Detect which cell encompasses the target text, then output its [x, y] center coordinate. 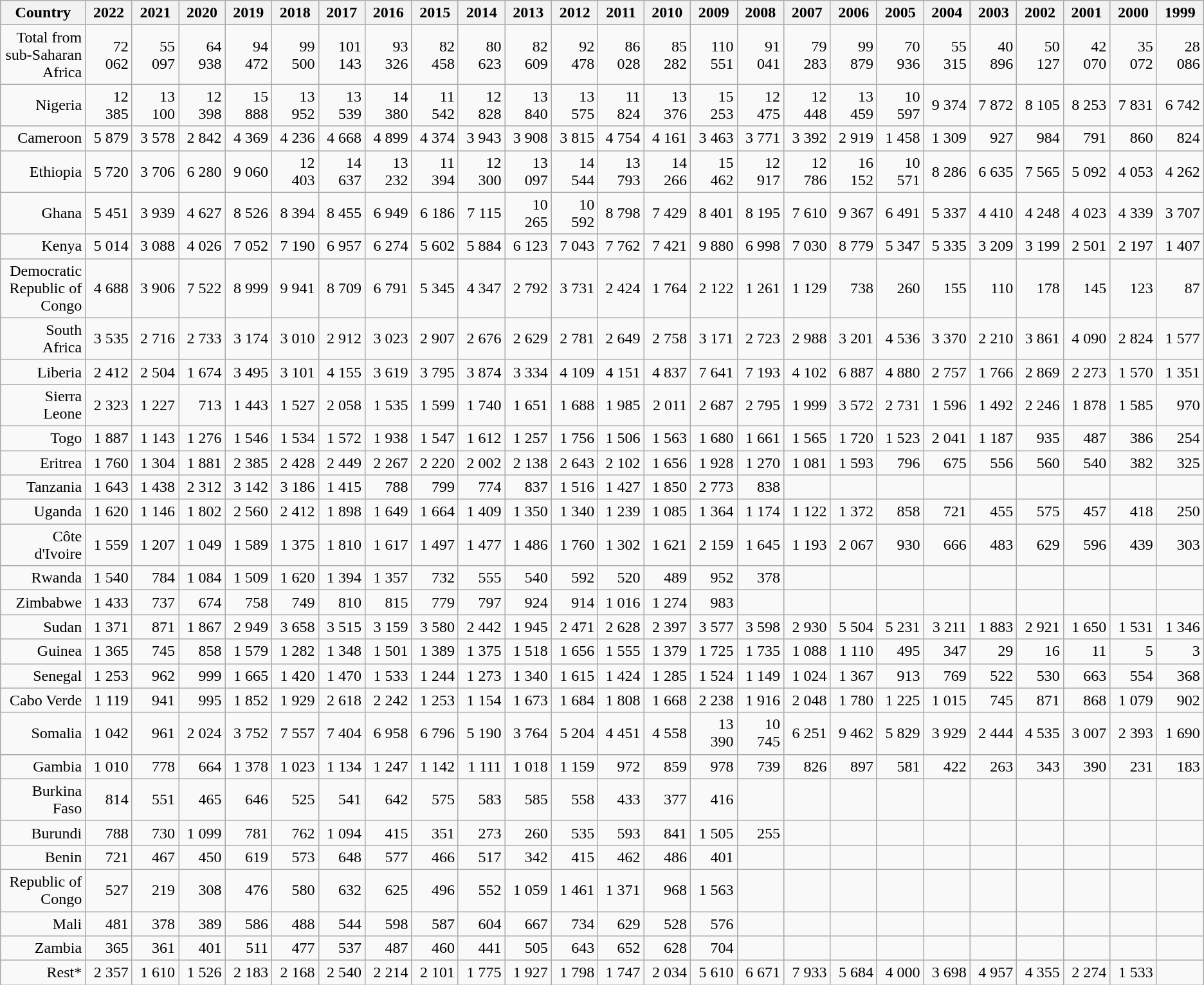
7 404 [342, 733]
4 535 [1040, 733]
361 [155, 948]
Cabo Verde [43, 700]
7 610 [807, 213]
Guinea [43, 651]
2 731 [900, 405]
12 475 [760, 105]
254 [1180, 438]
Rest* [43, 973]
1 547 [435, 438]
762 [295, 833]
2 629 [528, 338]
535 [574, 833]
5 335 [947, 246]
2 058 [342, 405]
999 [202, 676]
1 134 [342, 766]
6 998 [760, 246]
2020 [202, 13]
1 149 [760, 676]
8 526 [248, 213]
935 [1040, 438]
12 448 [807, 105]
646 [248, 800]
530 [1040, 676]
2003 [993, 13]
3 752 [248, 733]
7 557 [295, 733]
2011 [621, 13]
481 [109, 924]
2 197 [1133, 246]
13 232 [388, 171]
3 572 [853, 405]
583 [481, 800]
1 085 [667, 512]
1 673 [528, 700]
3 906 [155, 288]
3 874 [481, 372]
1 099 [202, 833]
1 643 [109, 487]
2001 [1086, 13]
342 [528, 857]
3 334 [528, 372]
713 [202, 405]
13 575 [574, 105]
1 887 [109, 438]
42 070 [1086, 55]
1 999 [807, 405]
902 [1180, 700]
123 [1133, 288]
2 168 [295, 973]
2 949 [248, 627]
1 357 [388, 578]
1 938 [388, 438]
984 [1040, 138]
978 [714, 766]
2010 [667, 13]
5 337 [947, 213]
Country [43, 13]
2 210 [993, 338]
7 872 [993, 105]
15 888 [248, 105]
1 207 [155, 545]
704 [714, 948]
914 [574, 602]
1 883 [993, 627]
554 [1133, 676]
183 [1180, 766]
4 109 [574, 372]
7 421 [667, 246]
3 535 [109, 338]
1 394 [342, 578]
1 674 [202, 372]
580 [295, 890]
2 795 [760, 405]
2 041 [947, 438]
1 378 [248, 766]
6 251 [807, 733]
1 270 [760, 462]
7 030 [807, 246]
2 449 [342, 462]
3 598 [760, 627]
2 687 [714, 405]
1 735 [760, 651]
4 000 [900, 973]
995 [202, 700]
1 059 [528, 890]
Republic of Congo [43, 890]
Tanzania [43, 487]
1 282 [295, 651]
664 [202, 766]
1 470 [342, 676]
2007 [807, 13]
2017 [342, 13]
2 274 [1086, 973]
1 565 [807, 438]
528 [667, 924]
7 190 [295, 246]
5 504 [853, 627]
2 628 [621, 627]
5 347 [900, 246]
250 [1180, 512]
1 526 [202, 973]
Burundi [43, 833]
4 880 [900, 372]
826 [807, 766]
784 [155, 578]
1 079 [1133, 700]
1 881 [202, 462]
5 092 [1086, 171]
6 791 [388, 288]
3 577 [714, 627]
325 [1180, 462]
231 [1133, 766]
4 102 [807, 372]
774 [481, 487]
2 842 [202, 138]
91 041 [760, 55]
581 [900, 766]
2 393 [1133, 733]
868 [1086, 700]
537 [342, 948]
3 908 [528, 138]
6 957 [342, 246]
5 345 [435, 288]
467 [155, 857]
1 415 [342, 487]
486 [667, 857]
1 612 [481, 438]
781 [248, 833]
2015 [435, 13]
7 052 [248, 246]
368 [1180, 676]
1 808 [621, 700]
6 958 [388, 733]
13 459 [853, 105]
730 [155, 833]
5 231 [900, 627]
941 [155, 700]
1 024 [807, 676]
4 053 [1133, 171]
1 615 [574, 676]
2 757 [947, 372]
7 429 [667, 213]
347 [947, 651]
1 572 [342, 438]
178 [1040, 288]
7 565 [1040, 171]
1 929 [295, 700]
Rwanda [43, 578]
1 477 [481, 545]
1 649 [388, 512]
1 802 [202, 512]
13 390 [714, 733]
1 094 [342, 833]
Sierra Leone [43, 405]
11 542 [435, 105]
8 779 [853, 246]
6 123 [528, 246]
5 610 [714, 973]
3 939 [155, 213]
1 122 [807, 512]
13 539 [342, 105]
386 [1133, 438]
1 531 [1133, 627]
4 026 [202, 246]
4 374 [435, 138]
1 661 [760, 438]
8 798 [621, 213]
1 518 [528, 651]
573 [295, 857]
13 840 [528, 105]
Nigeria [43, 105]
South Africa [43, 338]
1 927 [528, 973]
1 577 [1180, 338]
4 410 [993, 213]
4 161 [667, 138]
12 828 [481, 105]
489 [667, 578]
99 500 [295, 55]
2 138 [528, 462]
962 [155, 676]
1 645 [760, 545]
2016 [388, 13]
3 199 [1040, 246]
2 246 [1040, 405]
983 [714, 602]
7 641 [714, 372]
1 589 [248, 545]
520 [621, 578]
3 101 [295, 372]
50 127 [1040, 55]
778 [155, 766]
1 389 [435, 651]
3 658 [295, 627]
4 451 [621, 733]
6 949 [388, 213]
Ethiopia [43, 171]
2 428 [295, 462]
418 [1133, 512]
3 619 [388, 372]
12 300 [481, 171]
2 357 [109, 973]
737 [155, 602]
1 276 [202, 438]
541 [342, 800]
1 688 [574, 405]
758 [248, 602]
1 747 [621, 973]
5 190 [481, 733]
643 [574, 948]
2 183 [248, 973]
1 367 [853, 676]
1 424 [621, 676]
652 [621, 948]
462 [621, 857]
3 174 [248, 338]
303 [1180, 545]
1 684 [574, 700]
10 592 [574, 213]
433 [621, 800]
1 273 [481, 676]
841 [667, 833]
2 002 [481, 462]
40 896 [993, 55]
2 907 [435, 338]
Liberia [43, 372]
4 688 [109, 288]
2 781 [574, 338]
343 [1040, 766]
1 458 [900, 138]
Mali [43, 924]
2012 [574, 13]
7 043 [574, 246]
1 664 [435, 512]
3 515 [342, 627]
1 509 [248, 578]
1 985 [621, 405]
Somalia [43, 733]
1 555 [621, 651]
1 081 [807, 462]
Uganda [43, 512]
2021 [155, 13]
2 560 [248, 512]
9 060 [248, 171]
9 941 [295, 288]
2 067 [853, 545]
1 174 [760, 512]
439 [1133, 545]
3 578 [155, 138]
1 516 [574, 487]
517 [481, 857]
1 142 [435, 766]
4 957 [993, 973]
632 [342, 890]
1 559 [109, 545]
6 635 [993, 171]
4 155 [342, 372]
1 680 [714, 438]
16 152 [853, 171]
2022 [109, 13]
219 [155, 890]
495 [900, 651]
1 042 [109, 733]
Eritrea [43, 462]
82 458 [435, 55]
592 [574, 578]
2 397 [667, 627]
5 204 [574, 733]
7 522 [202, 288]
1 193 [807, 545]
4 899 [388, 138]
2 716 [155, 338]
3 010 [295, 338]
2 773 [714, 487]
1 018 [528, 766]
824 [1180, 138]
14 266 [667, 171]
Senegal [43, 676]
3 771 [760, 138]
2002 [1040, 13]
5 684 [853, 973]
1 850 [667, 487]
14 544 [574, 171]
1 309 [947, 138]
560 [1040, 462]
1 379 [667, 651]
11 824 [621, 105]
961 [155, 733]
Côte d'Ivoire [43, 545]
738 [853, 288]
2000 [1133, 13]
551 [155, 800]
2 930 [807, 627]
308 [202, 890]
2019 [248, 13]
2013 [528, 13]
5 884 [481, 246]
1 945 [528, 627]
587 [435, 924]
4 355 [1040, 973]
4 837 [667, 372]
1 690 [1180, 733]
1 227 [155, 405]
1 540 [109, 578]
101 143 [342, 55]
2 733 [202, 338]
390 [1086, 766]
16 [1040, 651]
859 [667, 766]
2 273 [1086, 372]
3 023 [388, 338]
8 401 [714, 213]
1 579 [248, 651]
Zambia [43, 948]
8 455 [342, 213]
465 [202, 800]
351 [435, 833]
1 523 [900, 438]
2 501 [1086, 246]
7 762 [621, 246]
1 304 [155, 462]
1 570 [1133, 372]
3 707 [1180, 213]
476 [248, 890]
8 286 [947, 171]
10 571 [900, 171]
8 105 [1040, 105]
1 775 [481, 973]
3 815 [574, 138]
1 740 [481, 405]
12 786 [807, 171]
799 [435, 487]
1 433 [109, 602]
8 999 [248, 288]
1 407 [1180, 246]
2 214 [388, 973]
4 262 [1180, 171]
3 698 [947, 973]
1 365 [109, 651]
2 323 [109, 405]
35 072 [1133, 55]
10 265 [528, 213]
12 403 [295, 171]
1 159 [574, 766]
1 110 [853, 651]
2 504 [155, 372]
11 394 [435, 171]
1 867 [202, 627]
6 796 [435, 733]
791 [1086, 138]
Cameroon [43, 138]
2 385 [248, 462]
2 869 [1040, 372]
1 524 [714, 676]
263 [993, 766]
2 824 [1133, 338]
1 621 [667, 545]
3 201 [853, 338]
6 671 [760, 973]
1 780 [853, 700]
1 143 [155, 438]
1 535 [388, 405]
666 [947, 545]
14 637 [342, 171]
544 [342, 924]
1 274 [667, 602]
82 609 [528, 55]
814 [109, 800]
1 916 [760, 700]
4 248 [1040, 213]
667 [528, 924]
769 [947, 676]
455 [993, 512]
663 [1086, 676]
255 [760, 833]
1 501 [388, 651]
505 [528, 948]
1 111 [481, 766]
7 933 [807, 973]
2 919 [853, 138]
2 723 [760, 338]
15 253 [714, 105]
94 472 [248, 55]
1 798 [574, 973]
92 478 [574, 55]
913 [900, 676]
1 438 [155, 487]
796 [900, 462]
1 492 [993, 405]
2 242 [388, 700]
1 247 [388, 766]
586 [248, 924]
972 [621, 766]
2 034 [667, 973]
Democratic Republic of Congo [43, 288]
4 339 [1133, 213]
273 [481, 833]
2 424 [621, 288]
2 471 [574, 627]
1 129 [807, 288]
29 [993, 651]
1 665 [248, 676]
1 261 [760, 288]
460 [435, 948]
625 [388, 890]
110 [993, 288]
1 049 [202, 545]
86 028 [621, 55]
6 280 [202, 171]
110 551 [714, 55]
577 [388, 857]
13 100 [155, 105]
5 720 [109, 171]
1 364 [714, 512]
1 372 [853, 512]
2008 [760, 13]
70 936 [900, 55]
3 370 [947, 338]
2 024 [202, 733]
3 795 [435, 372]
1 244 [435, 676]
4 754 [621, 138]
4 151 [621, 372]
6 491 [900, 213]
3 088 [155, 246]
3 764 [528, 733]
1 617 [388, 545]
2 988 [807, 338]
1 225 [900, 700]
522 [993, 676]
1 285 [667, 676]
1 668 [667, 700]
6 274 [388, 246]
1 585 [1133, 405]
1 486 [528, 545]
1 610 [155, 973]
1 427 [621, 487]
1 596 [947, 405]
1 350 [528, 512]
3 929 [947, 733]
1 852 [248, 700]
450 [202, 857]
1 088 [807, 651]
674 [202, 602]
2 758 [667, 338]
2 312 [202, 487]
1999 [1180, 13]
5 829 [900, 733]
Gambia [43, 766]
648 [342, 857]
2 048 [807, 700]
2 912 [342, 338]
1 302 [621, 545]
13 952 [295, 105]
3 186 [295, 487]
593 [621, 833]
1 420 [295, 676]
4 236 [295, 138]
3 495 [248, 372]
2 220 [435, 462]
155 [947, 288]
12 917 [760, 171]
525 [295, 800]
2 618 [342, 700]
441 [481, 948]
1 599 [435, 405]
14 380 [388, 105]
13 376 [667, 105]
64 938 [202, 55]
422 [947, 766]
28 086 [1180, 55]
Benin [43, 857]
2 159 [714, 545]
9 374 [947, 105]
55 315 [947, 55]
1 016 [621, 602]
466 [435, 857]
1 497 [435, 545]
Kenya [43, 246]
3 171 [714, 338]
2014 [481, 13]
838 [760, 487]
3 943 [481, 138]
3 [1180, 651]
79 283 [807, 55]
797 [481, 602]
85 282 [667, 55]
488 [295, 924]
675 [947, 462]
4 627 [202, 213]
8 253 [1086, 105]
970 [1180, 405]
511 [248, 948]
99 879 [853, 55]
3 706 [155, 171]
1 119 [109, 700]
2 676 [481, 338]
477 [295, 948]
2 444 [993, 733]
9 462 [853, 733]
815 [388, 602]
2 122 [714, 288]
596 [1086, 545]
734 [574, 924]
483 [993, 545]
Total from sub-Saharan Africa [43, 55]
9 880 [714, 246]
Burkina Faso [43, 800]
558 [574, 800]
4 668 [342, 138]
2004 [947, 13]
377 [667, 800]
4 558 [667, 733]
5 879 [109, 138]
3 580 [435, 627]
1 146 [155, 512]
576 [714, 924]
1 878 [1086, 405]
1 239 [621, 512]
527 [109, 890]
3 007 [1086, 733]
598 [388, 924]
Sudan [43, 627]
2 792 [528, 288]
897 [853, 766]
1 650 [1086, 627]
15 462 [714, 171]
3 142 [248, 487]
3 392 [807, 138]
1 084 [202, 578]
642 [388, 800]
2 649 [621, 338]
1 154 [481, 700]
389 [202, 924]
13 793 [621, 171]
2 101 [435, 973]
7 115 [481, 213]
4 023 [1086, 213]
145 [1086, 288]
1 720 [853, 438]
1 764 [667, 288]
8 709 [342, 288]
4 347 [481, 288]
604 [481, 924]
1 257 [528, 438]
2009 [714, 13]
1 346 [1180, 627]
1 725 [714, 651]
1 928 [714, 462]
1 593 [853, 462]
628 [667, 948]
7 193 [760, 372]
732 [435, 578]
7 831 [1133, 105]
860 [1133, 138]
2 643 [574, 462]
5 451 [109, 213]
1 409 [481, 512]
1 546 [248, 438]
4 090 [1086, 338]
585 [528, 800]
2 102 [621, 462]
1 527 [295, 405]
837 [528, 487]
8 394 [295, 213]
12 385 [109, 105]
810 [342, 602]
3 861 [1040, 338]
930 [900, 545]
4 369 [248, 138]
382 [1133, 462]
10 745 [760, 733]
11 [1086, 651]
1 010 [109, 766]
555 [481, 578]
749 [295, 602]
1 351 [1180, 372]
416 [714, 800]
80 623 [481, 55]
9 367 [853, 213]
739 [760, 766]
1 015 [947, 700]
1 348 [342, 651]
3 209 [993, 246]
968 [667, 890]
779 [435, 602]
927 [993, 138]
87 [1180, 288]
1 534 [295, 438]
13 097 [528, 171]
6 742 [1180, 105]
2018 [295, 13]
952 [714, 578]
1 506 [621, 438]
10 597 [900, 105]
556 [993, 462]
3 211 [947, 627]
6 887 [853, 372]
2 267 [388, 462]
457 [1086, 512]
2 238 [714, 700]
1 505 [714, 833]
1 023 [295, 766]
55 097 [155, 55]
924 [528, 602]
72 062 [109, 55]
5 [1133, 651]
1 443 [248, 405]
Ghana [43, 213]
8 195 [760, 213]
365 [109, 948]
1 810 [342, 545]
1 187 [993, 438]
2 011 [667, 405]
1 766 [993, 372]
4 536 [900, 338]
3 463 [714, 138]
496 [435, 890]
619 [248, 857]
2 442 [481, 627]
552 [481, 890]
6 186 [435, 213]
Zimbabwe [43, 602]
2006 [853, 13]
Togo [43, 438]
5 014 [109, 246]
2 921 [1040, 627]
2005 [900, 13]
3 731 [574, 288]
1 461 [574, 890]
12 398 [202, 105]
1 651 [528, 405]
93 326 [388, 55]
2 540 [342, 973]
5 602 [435, 246]
3 159 [388, 627]
1 898 [342, 512]
1 756 [574, 438]
